Detect which cell encompasses the target text, then output its (X, Y) center coordinate. 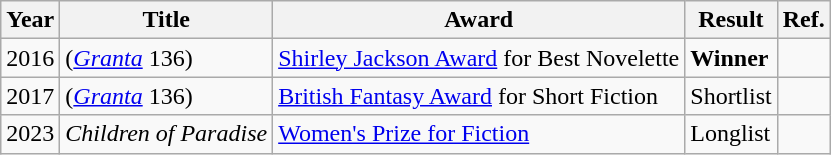
2016 (30, 58)
British Fantasy Award for Short Fiction (479, 96)
Shirley Jackson Award for Best Novelette (479, 58)
Winner (731, 58)
Shortlist (731, 96)
Year (30, 20)
Award (479, 20)
Women's Prize for Fiction (479, 134)
Result (731, 20)
2017 (30, 96)
2023 (30, 134)
Ref. (804, 20)
Title (166, 20)
Longlist (731, 134)
Children of Paradise (166, 134)
